From the cell containing the given text, extract its center point as (X, Y) coordinate. 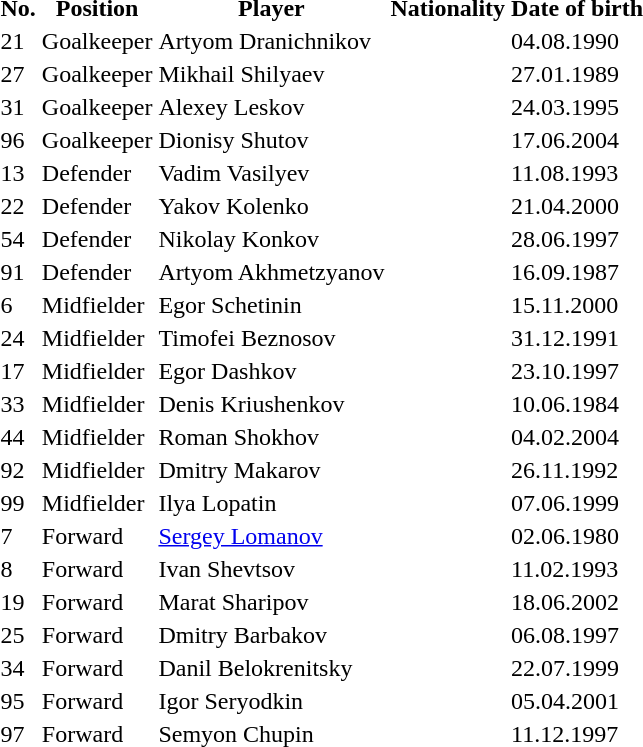
Artyom Dranichnikov (272, 41)
Dmitry Barbakov (272, 635)
Egor Schetinin (272, 305)
Alexey Leskov (272, 107)
Artyom Akhmetzyanov (272, 272)
Vadim Vasilyev (272, 173)
Mikhail Shilyaev (272, 74)
Igor Seryodkin (272, 701)
Yakov Kolenko (272, 206)
Dmitry Makarov (272, 470)
Danil Belokrenitsky (272, 668)
Nikolay Konkov (272, 239)
Timofei Beznosov (272, 338)
Dionisy Shutov (272, 140)
Sergey Lomanov (272, 536)
Ivan Shevtsov (272, 569)
Ilya Lopatin (272, 503)
Roman Shokhov (272, 437)
Egor Dashkov (272, 371)
Denis Kriushenkov (272, 404)
Marat Sharipov (272, 602)
